Return the [X, Y] coordinate for the center point of the cell that contains the specified text.  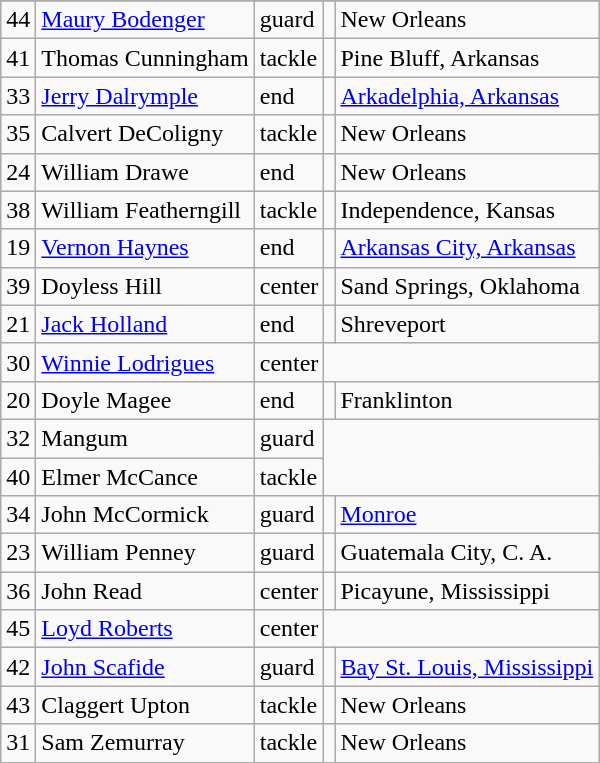
Pine Bluff, Arkansas [467, 58]
Loyd Roberts [145, 629]
Monroe [467, 515]
Arkadelphia, Arkansas [467, 96]
24 [18, 172]
Bay St. Louis, Mississippi [467, 667]
Arkansas City, Arkansas [467, 248]
Independence, Kansas [467, 210]
John Read [145, 591]
45 [18, 629]
21 [18, 324]
Doyle Magee [145, 400]
Winnie Lodrigues [145, 362]
Sand Springs, Oklahoma [467, 286]
41 [18, 58]
23 [18, 553]
John Scafide [145, 667]
43 [18, 705]
20 [18, 400]
44 [18, 20]
Guatemala City, C. A. [467, 553]
Thomas Cunningham [145, 58]
Doyless Hill [145, 286]
36 [18, 591]
40 [18, 477]
Shreveport [467, 324]
19 [18, 248]
39 [18, 286]
Mangum [145, 438]
Elmer McCance [145, 477]
32 [18, 438]
Vernon Haynes [145, 248]
33 [18, 96]
Calvert DeColigny [145, 134]
Picayune, Mississippi [467, 591]
Claggert Upton [145, 705]
Jack Holland [145, 324]
Sam Zemurray [145, 743]
35 [18, 134]
William Featherngill [145, 210]
42 [18, 667]
31 [18, 743]
34 [18, 515]
38 [18, 210]
Maury Bodenger [145, 20]
William Penney [145, 553]
William Drawe [145, 172]
Franklinton [467, 400]
30 [18, 362]
Jerry Dalrymple [145, 96]
John McCormick [145, 515]
